Find where the given text appears and provide that cell's center as (x, y) coordinate. 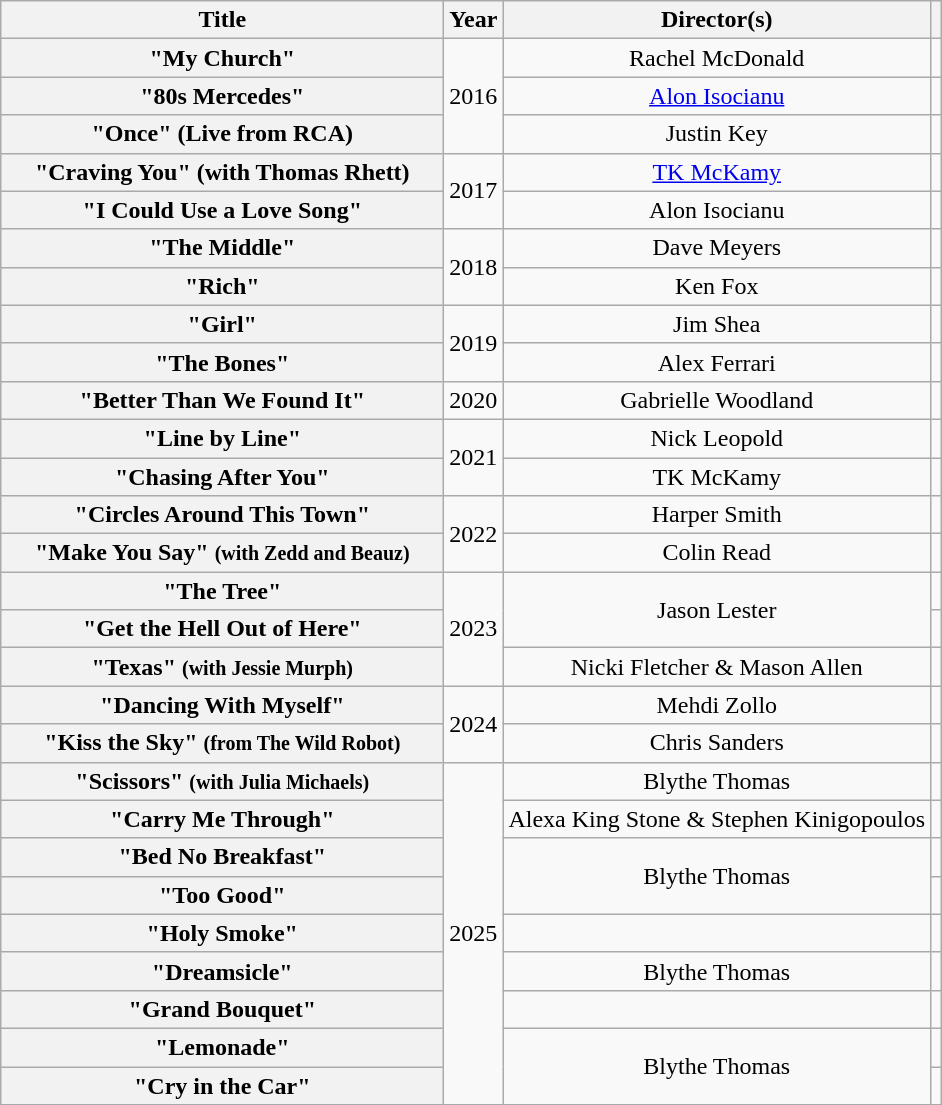
"Texas" (with Jessie Murph) (222, 667)
"Chasing After You" (222, 477)
Harper Smith (717, 515)
Year (474, 20)
Colin Read (717, 553)
"Line by Line" (222, 438)
Title (222, 20)
"Rich" (222, 286)
"Get the Hell Out of Here" (222, 629)
Justin Key (717, 134)
"Bed No Breakfast" (222, 857)
2021 (474, 457)
"The Tree" (222, 591)
"Scissors" (with Julia Michaels) (222, 781)
"Holy Smoke" (222, 933)
2025 (474, 934)
"The Middle" (222, 248)
"Dreamsicle" (222, 971)
Rachel McDonald (717, 58)
"Once" (Live from RCA) (222, 134)
"Grand Bouquet" (222, 1009)
"I Could Use a Love Song" (222, 210)
"My Church" (222, 58)
"Make You Say" (with Zedd and Beauz) (222, 553)
"80s Mercedes" (222, 96)
"Too Good" (222, 895)
2022 (474, 534)
"Circles Around This Town" (222, 515)
2017 (474, 191)
"Better Than We Found It" (222, 400)
Chris Sanders (717, 743)
2019 (474, 343)
"The Bones" (222, 362)
Jim Shea (717, 324)
Ken Fox (717, 286)
2023 (474, 629)
Mehdi Zollo (717, 705)
2024 (474, 724)
"Cry in the Car" (222, 1085)
Alexa King Stone & Stephen Kinigopoulos (717, 819)
Nick Leopold (717, 438)
"Kiss the Sky" (from The Wild Robot) (222, 743)
"Girl" (222, 324)
Nicki Fletcher & Mason Allen (717, 667)
Alex Ferrari (717, 362)
"Lemonade" (222, 1047)
Jason Lester (717, 610)
2016 (474, 96)
2020 (474, 400)
"Craving You" (with Thomas Rhett) (222, 172)
"Carry Me Through" (222, 819)
2018 (474, 267)
"Dancing With Myself" (222, 705)
Gabrielle Woodland (717, 400)
Dave Meyers (717, 248)
Director(s) (717, 20)
